Pinpoint the cell where the given text exists, returning its [x, y] midpoint coordinate. 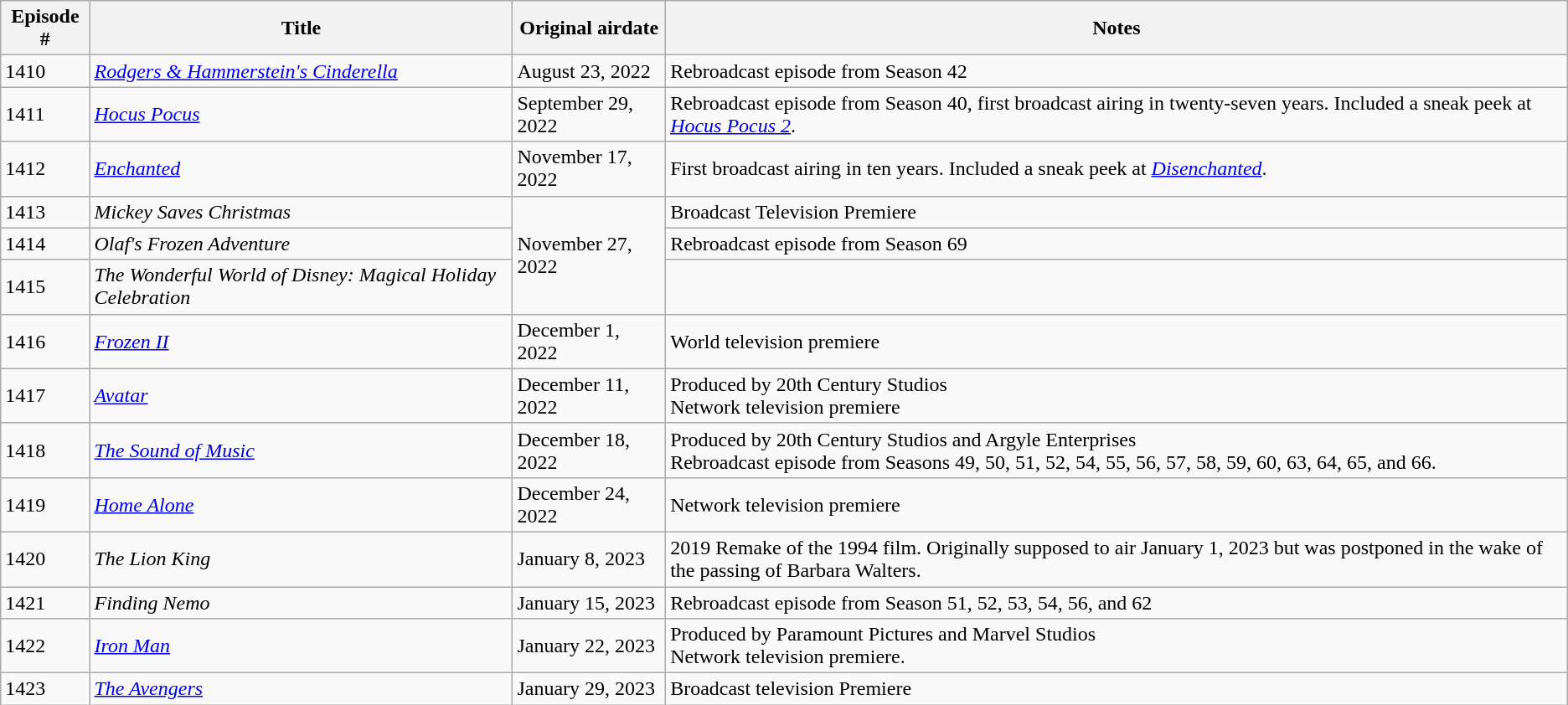
Frozen II [302, 342]
Avatar [302, 395]
1410 [45, 71]
The Avengers [302, 689]
December 11, 2022 [590, 395]
1423 [45, 689]
First broadcast airing in ten years. Included a sneak peek at Disenchanted. [1117, 169]
1411 [45, 114]
1418 [45, 450]
August 23, 2022 [590, 71]
Produced by 20th Century StudiosNetwork television premiere [1117, 395]
November 27, 2022 [590, 255]
Rebroadcast episode from Season 42 [1117, 71]
1414 [45, 244]
2019 Remake of the 1994 film. Originally supposed to air January 1, 2023 but was postponed in the wake of the passing of Barbara Walters. [1117, 559]
December 24, 2022 [590, 504]
Finding Nemo [302, 602]
The Wonderful World of Disney: Magical Holiday Celebration [302, 286]
January 22, 2023 [590, 646]
Enchanted [302, 169]
Rebroadcast episode from Season 51, 52, 53, 54, 56, and 62 [1117, 602]
1422 [45, 646]
September 29, 2022 [590, 114]
November 17, 2022 [590, 169]
1415 [45, 286]
Notes [1117, 28]
Hocus Pocus [302, 114]
1417 [45, 395]
January 29, 2023 [590, 689]
Broadcast television Premiere [1117, 689]
Home Alone [302, 504]
1419 [45, 504]
Olaf's Frozen Adventure [302, 244]
Rebroadcast episode from Season 69 [1117, 244]
January 8, 2023 [590, 559]
World television premiere [1117, 342]
1416 [45, 342]
Episode # [45, 28]
Produced by Paramount Pictures and Marvel StudiosNetwork television premiere. [1117, 646]
The Sound of Music [302, 450]
Network television premiere [1117, 504]
Rebroadcast episode from Season 40, first broadcast airing in twenty-seven years. Included a sneak peek at Hocus Pocus 2. [1117, 114]
Mickey Saves Christmas [302, 212]
Original airdate [590, 28]
Title [302, 28]
December 18, 2022 [590, 450]
Iron Man [302, 646]
1413 [45, 212]
Rodgers & Hammerstein's Cinderella [302, 71]
1421 [45, 602]
1420 [45, 559]
January 15, 2023 [590, 602]
1412 [45, 169]
The Lion King [302, 559]
December 1, 2022 [590, 342]
Broadcast Television Premiere [1117, 212]
